Determine the (X, Y) coordinate at the center of the cell enclosing the given text.  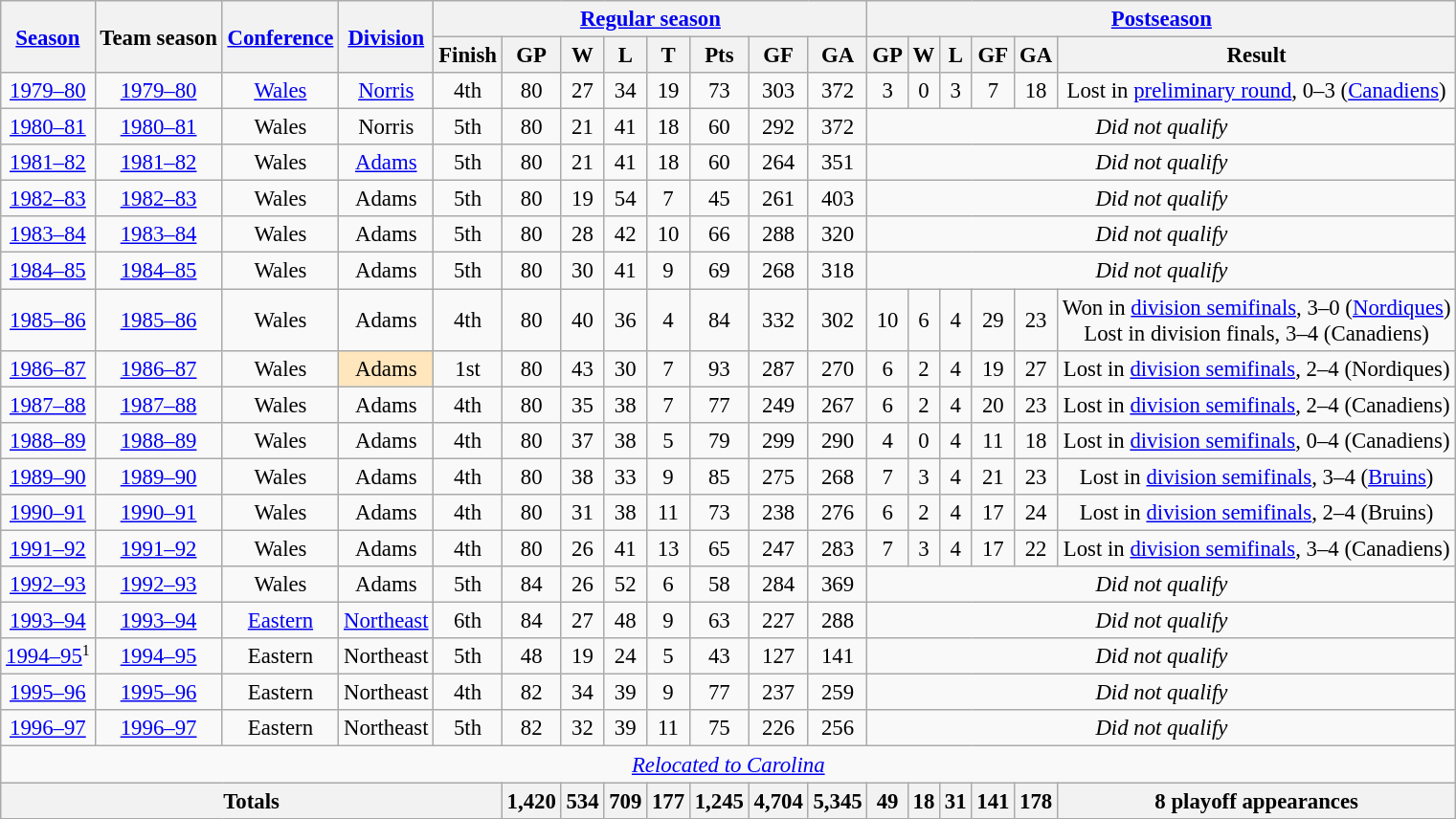
40 (582, 320)
79 (719, 440)
13 (668, 548)
8 playoff appearances (1256, 801)
Lost in division semifinals, 2–4 (Nordiques) (1256, 368)
318 (838, 271)
5,345 (838, 801)
299 (778, 440)
Lost in preliminary round, 0–3 (Canadiens) (1256, 91)
227 (778, 620)
42 (626, 234)
85 (719, 476)
32 (582, 729)
58 (719, 585)
Result (1256, 55)
249 (778, 405)
Division (387, 36)
Lost in division semifinals, 2–4 (Bruins) (1256, 513)
403 (838, 199)
93 (719, 368)
1994–951 (48, 656)
Lost in division semifinals, 2–4 (Canadiens) (1256, 405)
Totals (252, 801)
65 (719, 548)
Team season (159, 36)
292 (778, 127)
28 (582, 234)
Relocated to Carolina (728, 764)
332 (778, 320)
267 (838, 405)
276 (838, 513)
226 (778, 729)
369 (838, 585)
22 (1036, 548)
303 (778, 91)
283 (838, 548)
6th (467, 620)
52 (626, 585)
1,420 (531, 801)
1994–95 (159, 656)
320 (838, 234)
29 (994, 320)
247 (778, 548)
45 (719, 199)
1st (467, 368)
Won in division semifinals, 3–0 (Nordiques)Lost in division finals, 3–4 (Canadiens) (1256, 320)
33 (626, 476)
36 (626, 320)
127 (778, 656)
Pts (719, 55)
Lost in division semifinals, 3–4 (Bruins) (1256, 476)
63 (719, 620)
66 (719, 234)
75 (719, 729)
534 (582, 801)
Lost in division semifinals, 0–4 (Canadiens) (1256, 440)
261 (778, 199)
177 (668, 801)
709 (626, 801)
287 (778, 368)
256 (838, 729)
284 (778, 585)
20 (994, 405)
35 (582, 405)
178 (1036, 801)
302 (838, 320)
4,704 (778, 801)
69 (719, 271)
Conference (280, 36)
259 (838, 693)
351 (838, 163)
37 (582, 440)
T (668, 55)
54 (626, 199)
Postseason (1162, 19)
270 (838, 368)
49 (887, 801)
Regular season (651, 19)
290 (838, 440)
275 (778, 476)
237 (778, 693)
Finish (467, 55)
Season (48, 36)
1,245 (719, 801)
Lost in division semifinals, 3–4 (Canadiens) (1256, 548)
238 (778, 513)
264 (778, 163)
